Provide the [x, y] coordinate of the cell's center where the given text is located.  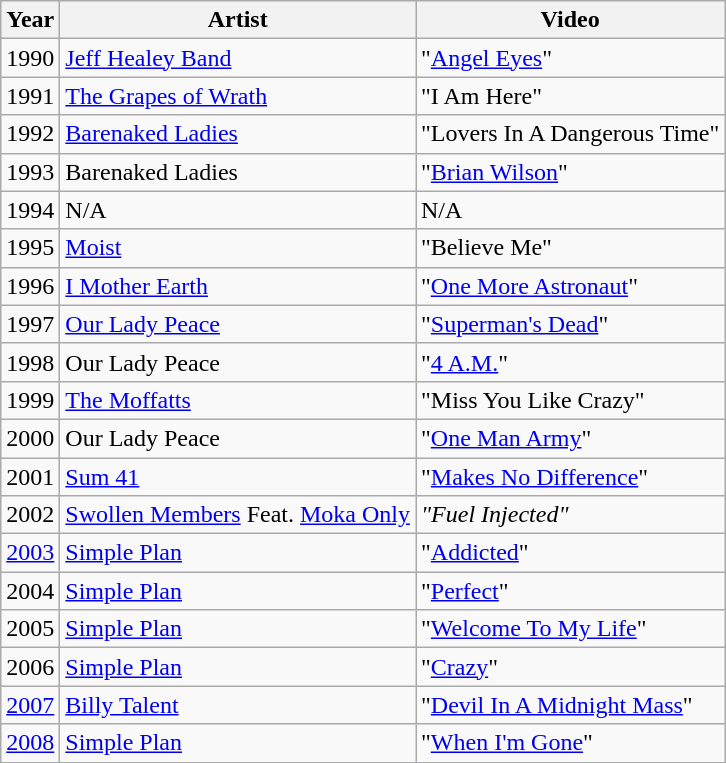
"Superman's Dead" [570, 324]
1998 [30, 362]
Swollen Members Feat. Moka Only [238, 515]
1990 [30, 58]
2000 [30, 438]
1996 [30, 286]
2003 [30, 553]
The Moffatts [238, 400]
1994 [30, 210]
"Crazy" [570, 667]
2002 [30, 515]
"Makes No Difference" [570, 477]
"Believe Me" [570, 248]
"Perfect" [570, 591]
2004 [30, 591]
1999 [30, 400]
"Angel Eyes" [570, 58]
"One More Astronaut" [570, 286]
"Miss You Like Crazy" [570, 400]
"Welcome To My Life" [570, 629]
"4 A.M." [570, 362]
1995 [30, 248]
"When I'm Gone" [570, 743]
2006 [30, 667]
1997 [30, 324]
I Mother Earth [238, 286]
1992 [30, 134]
"One Man Army" [570, 438]
"Lovers In A Dangerous Time" [570, 134]
Video [570, 20]
Year [30, 20]
Billy Talent [238, 705]
"I Am Here" [570, 96]
"Addicted" [570, 553]
"Brian Wilson" [570, 172]
Sum 41 [238, 477]
2008 [30, 743]
"Fuel Injected" [570, 515]
Moist [238, 248]
Jeff Healey Band [238, 58]
1991 [30, 96]
The Grapes of Wrath [238, 96]
2007 [30, 705]
2001 [30, 477]
2005 [30, 629]
Artist [238, 20]
1993 [30, 172]
"Devil In A Midnight Mass" [570, 705]
